Identify which cell holds the provided text, then report its (x, y) central coordinate. 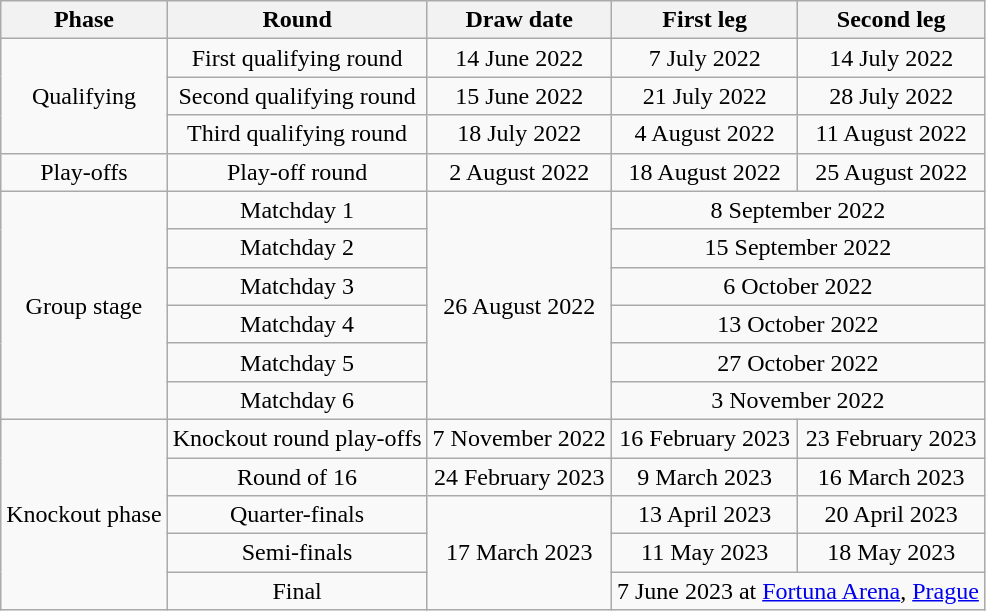
16 February 2023 (704, 438)
Matchday 2 (297, 248)
16 March 2023 (892, 477)
15 June 2022 (519, 96)
17 March 2023 (519, 553)
14 June 2022 (519, 58)
23 February 2023 (892, 438)
Semi-finals (297, 553)
20 April 2023 (892, 515)
Knockout round play-offs (297, 438)
24 February 2023 (519, 477)
Second leg (892, 20)
11 August 2022 (892, 134)
Draw date (519, 20)
Knockout phase (84, 514)
18 August 2022 (704, 172)
7 June 2023 at Fortuna Arena, Prague (798, 591)
25 August 2022 (892, 172)
Matchday 6 (297, 400)
Play-off round (297, 172)
2 August 2022 (519, 172)
15 September 2022 (798, 248)
21 July 2022 (704, 96)
27 October 2022 (798, 362)
4 August 2022 (704, 134)
18 July 2022 (519, 134)
Second qualifying round (297, 96)
3 November 2022 (798, 400)
7 July 2022 (704, 58)
Qualifying (84, 96)
Round of 16 (297, 477)
Play-offs (84, 172)
9 March 2023 (704, 477)
7 November 2022 (519, 438)
13 April 2023 (704, 515)
Quarter-finals (297, 515)
6 October 2022 (798, 286)
Matchday 5 (297, 362)
14 July 2022 (892, 58)
Phase (84, 20)
First leg (704, 20)
13 October 2022 (798, 324)
Final (297, 591)
Matchday 4 (297, 324)
18 May 2023 (892, 553)
26 August 2022 (519, 305)
28 July 2022 (892, 96)
Matchday 1 (297, 210)
Matchday 3 (297, 286)
Round (297, 20)
8 September 2022 (798, 210)
Group stage (84, 305)
Third qualifying round (297, 134)
First qualifying round (297, 58)
11 May 2023 (704, 553)
